Return the [x, y] coordinate for the center point of the cell that contains the specified text.  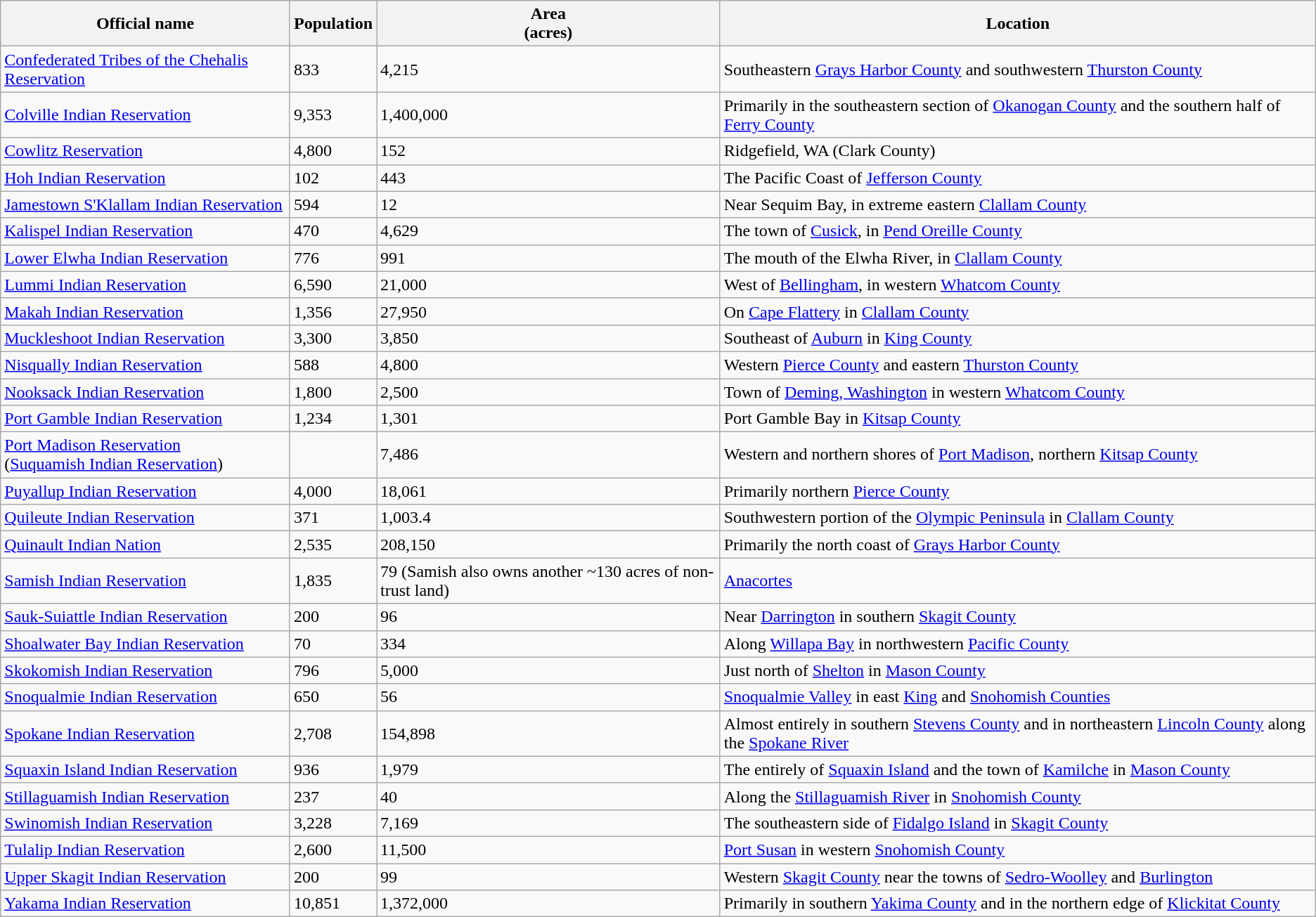
594 [333, 204]
991 [548, 258]
4,629 [548, 231]
2,500 [548, 391]
371 [333, 518]
2,535 [333, 545]
Lower Elwha Indian Reservation [146, 258]
The mouth of the Elwha River, in Clallam County [1018, 258]
Shoalwater Bay Indian Reservation [146, 644]
Near Darrington in southern Skagit County [1018, 617]
12 [548, 204]
796 [333, 670]
Port Madison Reservation(Suquamish Indian Reservation) [146, 455]
6,590 [333, 285]
Nooksack Indian Reservation [146, 391]
154,898 [548, 734]
Quileute Indian Reservation [146, 518]
588 [333, 365]
334 [548, 644]
11,500 [548, 850]
Along the Stillaguamish River in Snohomish County [1018, 796]
70 [333, 644]
The Pacific Coast of Jefferson County [1018, 178]
5,000 [548, 670]
Muckleshoot Indian Reservation [146, 338]
Official name [146, 24]
Sauk-Suiattle Indian Reservation [146, 617]
Snoqualmie Valley in east King and Snohomish Counties [1018, 697]
Samish Indian Reservation [146, 580]
99 [548, 876]
Skokomish Indian Reservation [146, 670]
Primarily in the southeastern section of Okanogan County and the southern half of Ferry County [1018, 115]
Swinomish Indian Reservation [146, 823]
Port Gamble Indian Reservation [146, 419]
7,169 [548, 823]
Confederated Tribes of the Chehalis Reservation [146, 69]
4,000 [333, 491]
650 [333, 697]
Location [1018, 24]
Western and northern shores of Port Madison, northern Kitsap County [1018, 455]
Cowlitz Reservation [146, 151]
Colville Indian Reservation [146, 115]
Southeastern Grays Harbor County and southwestern Thurston County [1018, 69]
Southeast of Auburn in King County [1018, 338]
Squaxin Island Indian Reservation [146, 769]
Yakama Indian Reservation [146, 904]
152 [548, 151]
West of Bellingham, in western Whatcom County [1018, 285]
936 [333, 769]
Along Willapa Bay in northwestern Pacific County [1018, 644]
102 [333, 178]
Western Pierce County and eastern Thurston County [1018, 365]
Almost entirely in southern Stevens County and in northeastern Lincoln County along the Spokane River [1018, 734]
Makah Indian Reservation [146, 311]
Tulalip Indian Reservation [146, 850]
776 [333, 258]
27,950 [548, 311]
18,061 [548, 491]
Nisqually Indian Reservation [146, 365]
443 [548, 178]
Hoh Indian Reservation [146, 178]
Kalispel Indian Reservation [146, 231]
9,353 [333, 115]
The town of Cusick, in Pend Oreille County [1018, 231]
Jamestown S'Klallam Indian Reservation [146, 204]
1,800 [333, 391]
Ridgefield, WA (Clark County) [1018, 151]
208,150 [548, 545]
Southwestern portion of the Olympic Peninsula in Clallam County [1018, 518]
On Cape Flattery in Clallam County [1018, 311]
10,851 [333, 904]
1,372,000 [548, 904]
3,850 [548, 338]
The entirely of Squaxin Island and the town of Kamilche in Mason County [1018, 769]
3,228 [333, 823]
Population [333, 24]
2,708 [333, 734]
Port Susan in western Snohomish County [1018, 850]
3,300 [333, 338]
1,979 [548, 769]
56 [548, 697]
1,003.4 [548, 518]
Primarily northern Pierce County [1018, 491]
Just north of Shelton in Mason County [1018, 670]
Upper Skagit Indian Reservation [146, 876]
1,835 [333, 580]
Snoqualmie Indian Reservation [146, 697]
The southeastern side of Fidalgo Island in Skagit County [1018, 823]
79 (Samish also owns another ~130 acres of non-trust land) [548, 580]
1,234 [333, 419]
7,486 [548, 455]
Puyallup Indian Reservation [146, 491]
1,301 [548, 419]
833 [333, 69]
1,356 [333, 311]
Stillaguamish Indian Reservation [146, 796]
1,400,000 [548, 115]
Primarily in southern Yakima County and in the northern edge of Klickitat County [1018, 904]
40 [548, 796]
Western Skagit County near the towns of Sedro-Woolley and Burlington [1018, 876]
4,215 [548, 69]
470 [333, 231]
Anacortes [1018, 580]
Town of Deming, Washington in western Whatcom County [1018, 391]
Lummi Indian Reservation [146, 285]
Spokane Indian Reservation [146, 734]
96 [548, 617]
Near Sequim Bay, in extreme eastern Clallam County [1018, 204]
Area(acres) [548, 24]
237 [333, 796]
Quinault Indian Nation [146, 545]
21,000 [548, 285]
Primarily the north coast of Grays Harbor County [1018, 545]
Port Gamble Bay in Kitsap County [1018, 419]
2,600 [333, 850]
